Return the (x, y) coordinate for the center point of the cell that contains the specified text.  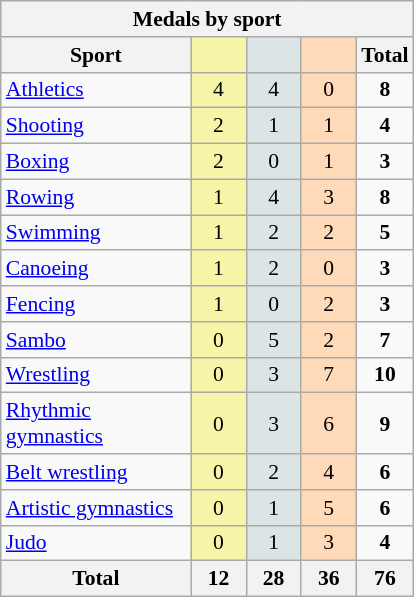
Shooting (96, 126)
Fencing (96, 304)
76 (384, 579)
Medals by sport (208, 19)
Rowing (96, 197)
10 (384, 375)
Canoeing (96, 269)
Judo (96, 543)
28 (274, 579)
Belt wrestling (96, 472)
Sport (96, 55)
Swimming (96, 233)
Artistic gymnastics (96, 508)
Athletics (96, 90)
Boxing (96, 162)
9 (384, 424)
36 (328, 579)
12 (218, 579)
Wrestling (96, 375)
Sambo (96, 340)
Rhythmic gymnastics (96, 424)
